Return the (x, y) coordinate for the center point of the cell that contains the specified text.  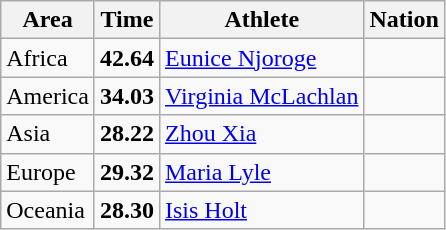
Maria Lyle (261, 172)
Eunice Njoroge (261, 58)
Oceania (48, 210)
Area (48, 20)
America (48, 96)
29.32 (126, 172)
42.64 (126, 58)
Time (126, 20)
Virginia McLachlan (261, 96)
Nation (404, 20)
Asia (48, 134)
Athlete (261, 20)
34.03 (126, 96)
28.22 (126, 134)
Europe (48, 172)
Africa (48, 58)
Zhou Xia (261, 134)
28.30 (126, 210)
Isis Holt (261, 210)
